Scan for the cell matching the given text and deliver its (x, y) coordinate at center. 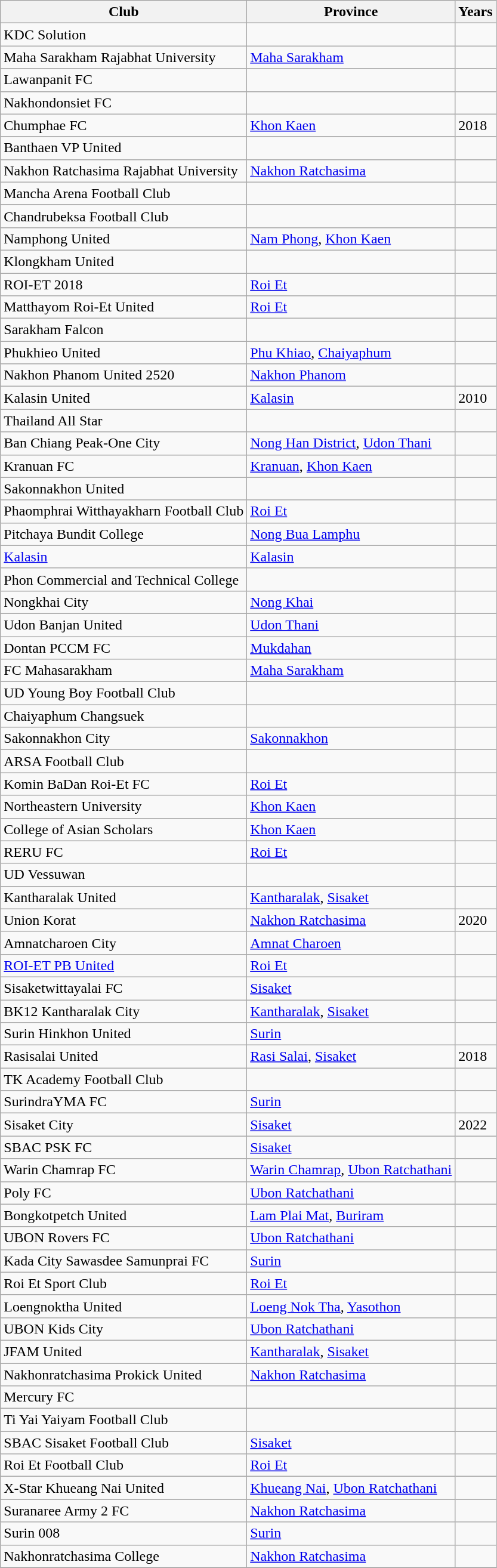
Mukdahan (351, 647)
Sakonnakhon United (124, 489)
Nong Bua Lamphu (351, 534)
UBON Rovers FC (124, 1238)
Nongkhai City (124, 602)
Nong Khai (351, 602)
Lam Plai Mat, Buriram (351, 1215)
Klongkham United (124, 261)
Amnat Charoen (351, 943)
Lawanpanit FC (124, 80)
Kalasin United (124, 398)
Nam Phong, Khon Kaen (351, 239)
RERU FC (124, 852)
Komin BaDan Roi-Et FC (124, 784)
Loeng Nok Tha, Yasothon (351, 1306)
Udon Banjan United (124, 625)
Loengnoktha United (124, 1306)
Banthaen VP United (124, 148)
Province (351, 12)
Nong Han District, Udon Thani (351, 443)
Kranuan, Khon Kaen (351, 466)
Nakhon Ratchasima Rajabhat University (124, 171)
Rasi Salai, Sisaket (351, 1057)
Surin 008 (124, 1533)
Pitchaya Bundit College (124, 534)
SurindraYMA FC (124, 1102)
Dontan PCCM FC (124, 647)
Kada City Sawasdee Samunprai FC (124, 1261)
Nakhon Phanom (351, 375)
Chaiyaphum Changsuek (124, 716)
SBAC PSK FC (124, 1147)
UD Young Boy Football Club (124, 693)
Sisaketwittayalai FC (124, 988)
Roi Et Sport Club (124, 1283)
Roi Et Football Club (124, 1465)
Union Korat (124, 920)
2022 (476, 1125)
2020 (476, 920)
Kantharalak United (124, 897)
Sisaket City (124, 1125)
FC Mahasarakham (124, 671)
ARSA Football Club (124, 761)
Kranuan FC (124, 466)
Udon Thani (351, 625)
College of Asian Scholars (124, 829)
Years (476, 12)
TK Academy Football Club (124, 1079)
Bongkotpetch United (124, 1215)
UBON Kids City (124, 1329)
Mercury FC (124, 1397)
Surin Hinkhon United (124, 1034)
BK12 Kantharalak City (124, 1011)
Phu Khiao, Chaiyaphum (351, 353)
Maha Sarakham Rajabhat University (124, 57)
Warin Chamrap FC (124, 1170)
Chandrubeksa Football Club (124, 216)
Phukhieo United (124, 353)
2010 (476, 398)
Rasisalai United (124, 1057)
ROI-ET PB United (124, 965)
SBAC Sisaket Football Club (124, 1443)
Phaomphrai Witthayakharn Football Club (124, 511)
Sarakham Falcon (124, 330)
Sakonnakhon (351, 739)
Poly FC (124, 1193)
Sakonnakhon City (124, 739)
Nakhondonsiet FC (124, 103)
Ban Chiang Peak-One City (124, 443)
Nakhonratchasima College (124, 1556)
Namphong United (124, 239)
Matthayom Roi-Et United (124, 307)
Phon Commercial and Technical College (124, 579)
Warin Chamrap, Ubon Ratchathani (351, 1170)
Mancha Arena Football Club (124, 193)
Nakhon Phanom United 2520 (124, 375)
Thailand All Star (124, 421)
Club (124, 12)
KDC Solution (124, 35)
UD Vessuwan (124, 875)
Khueang Nai, Ubon Ratchathani (351, 1488)
JFAM United (124, 1351)
Chumphae FC (124, 125)
ROI-ET 2018 (124, 285)
Ti Yai Yaiyam Football Club (124, 1420)
Northeastern University (124, 807)
Amnatcharoen City (124, 943)
Nakhonratchasima Prokick United (124, 1374)
X-Star Khueang Nai United (124, 1488)
Suranaree Army 2 FC (124, 1511)
